Extract the [x, y] coordinate from the center of the cell holding the provided text.  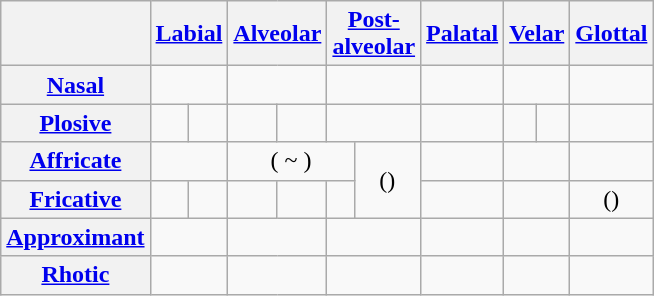
Labial [189, 34]
Post-alveolar [374, 34]
Affricate [76, 161]
Nasal [76, 85]
( ~ ) [291, 161]
Fricative [76, 199]
Approximant [76, 237]
Plosive [76, 123]
Velar [537, 34]
Palatal [462, 34]
Glottal [612, 34]
Rhotic [76, 275]
Alveolar [278, 34]
